Identify which cell holds the provided text, then report its (x, y) central coordinate. 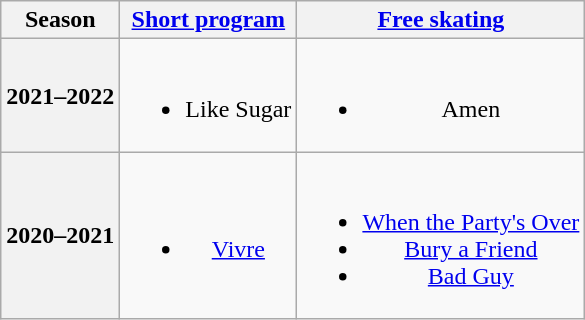
Like Sugar (208, 96)
Short program (208, 20)
When the Party's OverBury a FriendBad Guy (441, 236)
2020–2021 (60, 236)
2021–2022 (60, 96)
Season (60, 20)
Amen (441, 96)
Vivre (208, 236)
Free skating (441, 20)
